Capture the cell that displays the provided text and extract its (x, y) central coordinate. 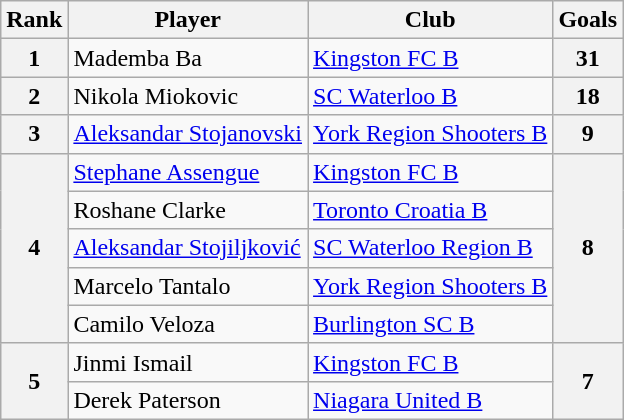
1 (34, 58)
2 (34, 96)
Jinmi Ismail (188, 362)
Club (430, 20)
Goals (588, 20)
Burlington SC B (430, 324)
Stephane Assengue (188, 172)
8 (588, 248)
18 (588, 96)
Rank (34, 20)
31 (588, 58)
Camilo Veloza (188, 324)
Nikola Miokovic (188, 96)
Roshane Clarke (188, 210)
Player (188, 20)
Toronto Croatia B (430, 210)
4 (34, 248)
Derek Paterson (188, 400)
Marcelo Tantalo (188, 286)
3 (34, 134)
Aleksandar Stojanovski (188, 134)
7 (588, 381)
Niagara United B (430, 400)
Mademba Ba (188, 58)
SC Waterloo Region B (430, 248)
SC Waterloo B (430, 96)
5 (34, 381)
9 (588, 134)
Aleksandar Stojiljković (188, 248)
